Extract the [X, Y] coordinate from the center of the cell holding the provided text.  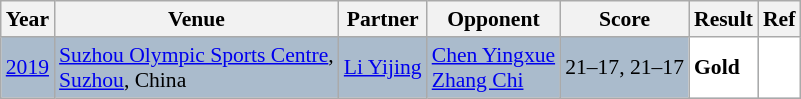
Opponent [494, 19]
Gold [724, 68]
Ref [779, 19]
Venue [196, 19]
Score [624, 19]
21–17, 21–17 [624, 68]
Result [724, 19]
2019 [28, 68]
Partner [383, 19]
Li Yijing [383, 68]
Year [28, 19]
Chen Yingxue Zhang Chi [494, 68]
Suzhou Olympic Sports Centre,Suzhou, China [196, 68]
